Detect which cell encompasses the target text, then output its [x, y] center coordinate. 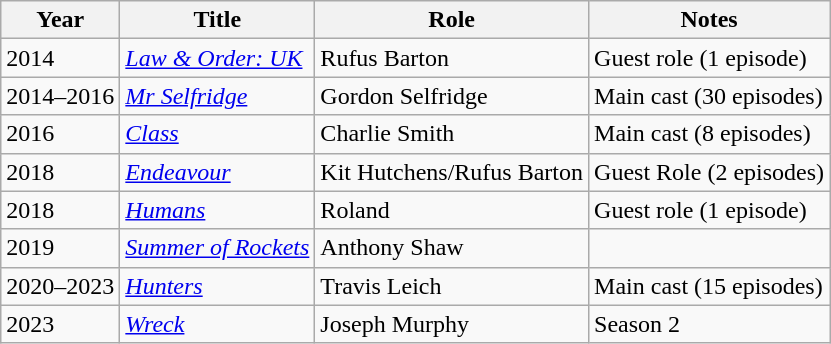
Anthony Shaw [452, 248]
Mr Selfridge [218, 96]
2014 [60, 58]
2020–2023 [60, 286]
Guest Role (2 episodes) [710, 172]
Endeavour [218, 172]
Kit Hutchens/Rufus Barton [452, 172]
Title [218, 20]
Summer of Rockets [218, 248]
2023 [60, 324]
Travis Leich [452, 286]
Law & Order: UK [218, 58]
Notes [710, 20]
Gordon Selfridge [452, 96]
Roland [452, 210]
Class [218, 134]
Main cast (15 episodes) [710, 286]
Joseph Murphy [452, 324]
Charlie Smith [452, 134]
Humans [218, 210]
Rufus Barton [452, 58]
Main cast (8 episodes) [710, 134]
Role [452, 20]
2019 [60, 248]
Year [60, 20]
Hunters [218, 286]
Season 2 [710, 324]
2016 [60, 134]
Main cast (30 episodes) [710, 96]
2014–2016 [60, 96]
Wreck [218, 324]
